Find where the given text appears and provide that cell's center as (X, Y) coordinate. 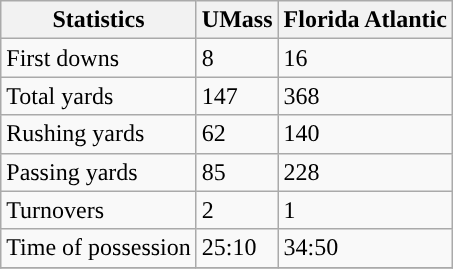
140 (365, 134)
368 (365, 96)
Total yards (99, 96)
147 (237, 96)
85 (237, 172)
8 (237, 58)
Time of possession (99, 248)
2 (237, 210)
Rushing yards (99, 134)
Florida Atlantic (365, 20)
Turnovers (99, 210)
1 (365, 210)
UMass (237, 20)
34:50 (365, 248)
228 (365, 172)
Passing yards (99, 172)
62 (237, 134)
25:10 (237, 248)
Statistics (99, 20)
16 (365, 58)
First downs (99, 58)
